Pinpoint the cell where the given text exists, returning its [X, Y] midpoint coordinate. 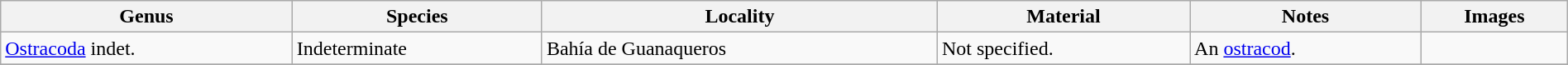
Genus [146, 17]
Bahía de Guanaqueros [739, 48]
An ostracod. [1306, 48]
Material [1064, 17]
Locality [739, 17]
Ostracoda indet. [146, 48]
Indeterminate [417, 48]
Notes [1306, 17]
Not specified. [1064, 48]
Images [1494, 17]
Species [417, 17]
